Return the (X, Y) coordinate for the center point of the cell that contains the specified text.  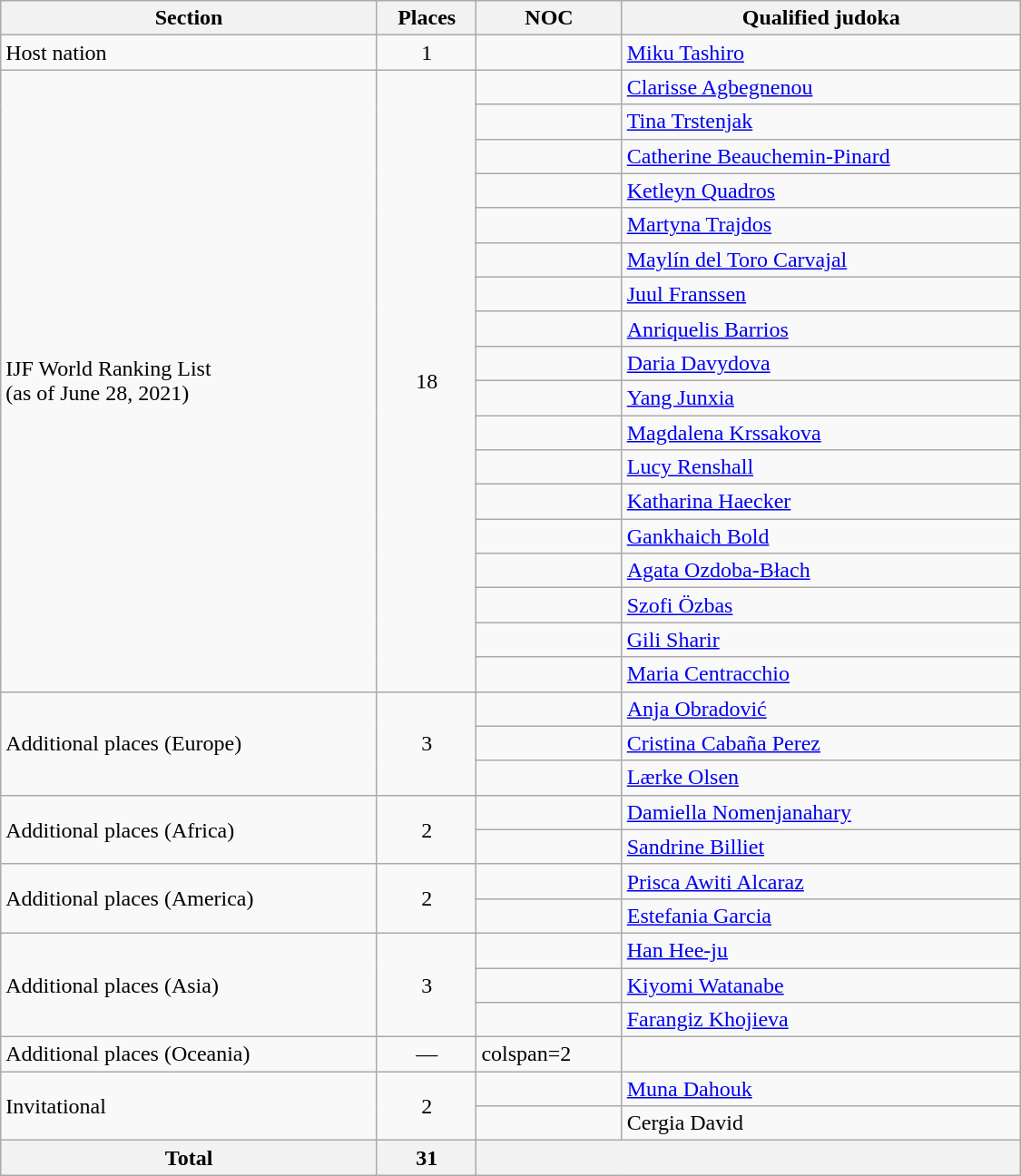
Total (189, 1158)
Katharina Haecker (820, 502)
Additional places (America) (189, 898)
Estefania Garcia (820, 916)
Juul Franssen (820, 294)
Lærke Olsen (820, 778)
Farangiz Khojieva (820, 1020)
Anja Obradović (820, 709)
Tina Trstenjak (820, 122)
Gili Sharir (820, 640)
Maria Centracchio (820, 674)
Lucy Renshall (820, 467)
Han Hee-ju (820, 950)
Martyna Trajdos (820, 225)
Daria Davydova (820, 363)
Host nation (189, 53)
Invitational (189, 1106)
Additional places (Oceania) (189, 1054)
Qualified judoka (820, 18)
Cergia David (820, 1123)
Catherine Beauchemin-Pinard (820, 156)
Agata Ozdoba-Błach (820, 571)
Damiella Nomenjanahary (820, 812)
— (427, 1054)
Kiyomi Watanabe (820, 985)
Clarisse Agbegnenou (820, 87)
Places (427, 18)
NOC (549, 18)
1 (427, 53)
18 (427, 381)
Additional places (Europe) (189, 743)
IJF World Ranking List(as of June 28, 2021) (189, 381)
Sandrine Billiet (820, 847)
colspan=2 (549, 1054)
Muna Dahouk (820, 1089)
Additional places (Africa) (189, 829)
Ketleyn Quadros (820, 191)
Yang Junxia (820, 397)
Additional places (Asia) (189, 985)
Cristina Cabaña Perez (820, 743)
Section (189, 18)
Miku Tashiro (820, 53)
31 (427, 1158)
Prisca Awiti Alcaraz (820, 881)
Anriquelis Barrios (820, 328)
Magdalena Krssakova (820, 433)
Szofi Özbas (820, 605)
Gankhaich Bold (820, 536)
Maylín del Toro Carvajal (820, 260)
